For the text-containing cell, return its midpoint in (X, Y) coordinate format. 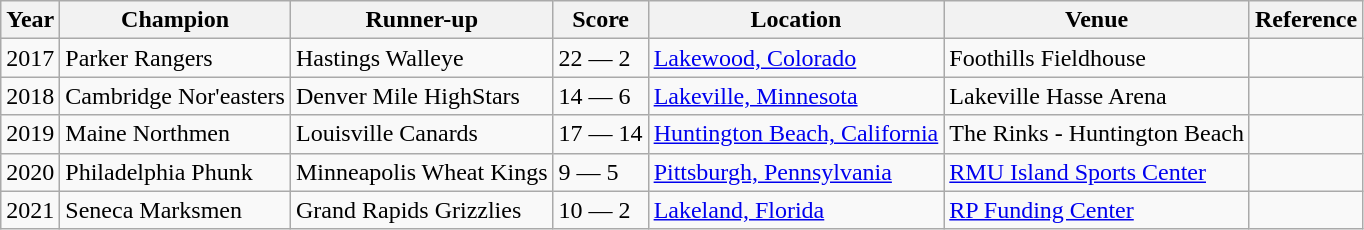
22 — 2 (600, 58)
Minneapolis Wheat Kings (422, 172)
2021 (30, 210)
Philadelphia Phunk (176, 172)
Year (30, 20)
Louisville Canards (422, 134)
Seneca Marksmen (176, 210)
Reference (1306, 20)
RMU Island Sports Center (1097, 172)
Pittsburgh, Pennsylvania (796, 172)
2019 (30, 134)
Lakeland, Florida (796, 210)
14 — 6 (600, 96)
Cambridge Nor'easters (176, 96)
Hastings Walleye (422, 58)
2020 (30, 172)
Lakeville, Minnesota (796, 96)
2017 (30, 58)
17 — 14 (600, 134)
Champion (176, 20)
2018 (30, 96)
Venue (1097, 20)
Runner-up (422, 20)
Huntington Beach, California (796, 134)
Lakeville Hasse Arena (1097, 96)
RP Funding Center (1097, 210)
9 — 5 (600, 172)
Parker Rangers (176, 58)
Grand Rapids Grizzlies (422, 210)
Location (796, 20)
Score (600, 20)
The Rinks - Huntington Beach (1097, 134)
Maine Northmen (176, 134)
Denver Mile HighStars (422, 96)
10 — 2 (600, 210)
Lakewood, Colorado (796, 58)
Foothills Fieldhouse (1097, 58)
